Capture the cell that displays the provided text and extract its (x, y) central coordinate. 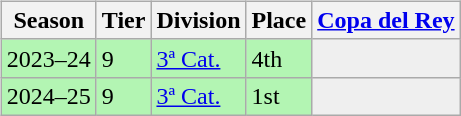
4th (279, 58)
2024–25 (48, 96)
2023–24 (48, 58)
Season (48, 20)
Division (198, 20)
1st (279, 96)
Copa del Rey (386, 20)
Tier (124, 20)
Place (279, 20)
